Identify which cell holds the provided text, then report its [X, Y] central coordinate. 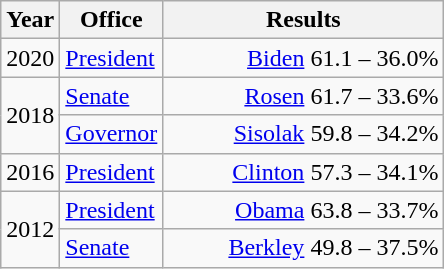
Governor [112, 134]
Sisolak 59.8 – 34.2% [304, 134]
2018 [30, 115]
Rosen 61.7 – 33.6% [304, 96]
Office [112, 20]
Clinton 57.3 – 34.1% [304, 172]
Obama 63.8 – 33.7% [304, 210]
Year [30, 20]
Berkley 49.8 – 37.5% [304, 248]
Results [304, 20]
2020 [30, 58]
2012 [30, 229]
Biden 61.1 – 36.0% [304, 58]
2016 [30, 172]
